Detect which cell encompasses the target text, then output its [X, Y] center coordinate. 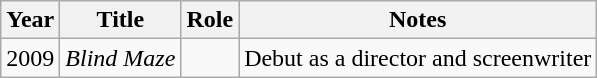
Debut as a director and screenwriter [418, 58]
Title [120, 20]
Role [210, 20]
2009 [30, 58]
Notes [418, 20]
Year [30, 20]
Blind Maze [120, 58]
